Identify which cell holds the provided text, then report its (x, y) central coordinate. 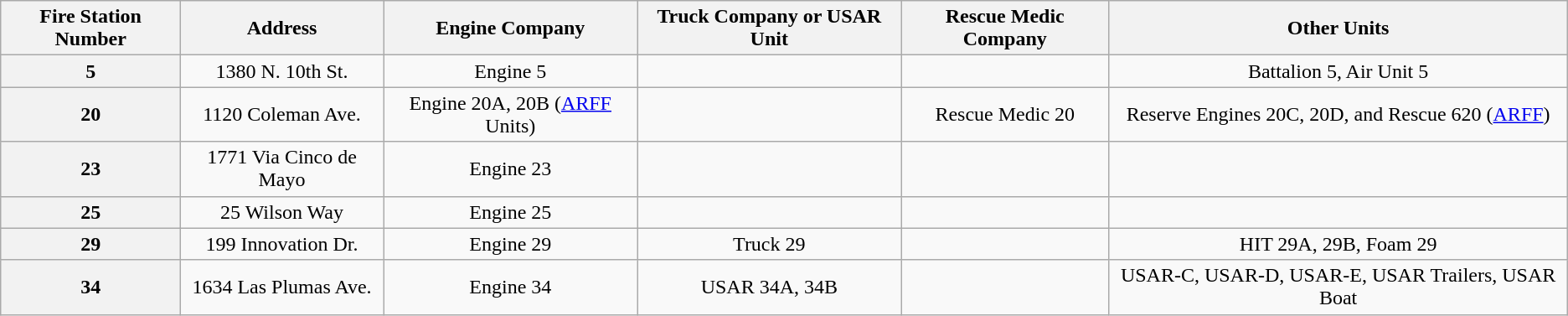
25 (90, 212)
34 (90, 287)
5 (90, 71)
25 Wilson Way (282, 212)
Rescue Medic 20 (1005, 114)
Fire Station Number (90, 28)
20 (90, 114)
Engine 23 (511, 169)
Reserve Engines 20C, 20D, and Rescue 620 (ARFF) (1338, 114)
29 (90, 244)
HIT 29A, 29B, Foam 29 (1338, 244)
Engine 29 (511, 244)
Engine 25 (511, 212)
Engine 5 (511, 71)
1771 Via Cinco de Mayo (282, 169)
1120 Coleman Ave. (282, 114)
Engine 34 (511, 287)
23 (90, 169)
199 Innovation Dr. (282, 244)
Rescue Medic Company (1005, 28)
1380 N. 10th St. (282, 71)
1634 Las Plumas Ave. (282, 287)
Battalion 5, Air Unit 5 (1338, 71)
Truck 29 (769, 244)
USAR-C, USAR-D, USAR-E, USAR Trailers, USAR Boat (1338, 287)
USAR 34A, 34B (769, 287)
Other Units (1338, 28)
Engine Company (511, 28)
Address (282, 28)
Truck Company or USAR Unit (769, 28)
Engine 20A, 20B (ARFF Units) (511, 114)
